Identify which cell holds the provided text, then report its (x, y) central coordinate. 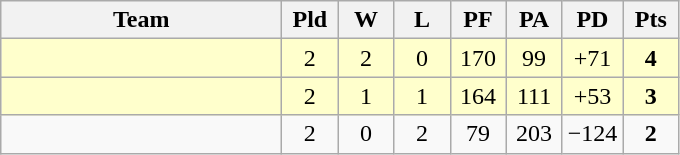
3 (651, 96)
+71 (592, 58)
PD (592, 20)
−124 (592, 134)
L (422, 20)
99 (534, 58)
Pld (310, 20)
79 (478, 134)
203 (534, 134)
W (366, 20)
+53 (592, 96)
Pts (651, 20)
170 (478, 58)
PA (534, 20)
111 (534, 96)
4 (651, 58)
PF (478, 20)
164 (478, 96)
Team (142, 20)
